Return [x, y] of the center of cell containing provided text 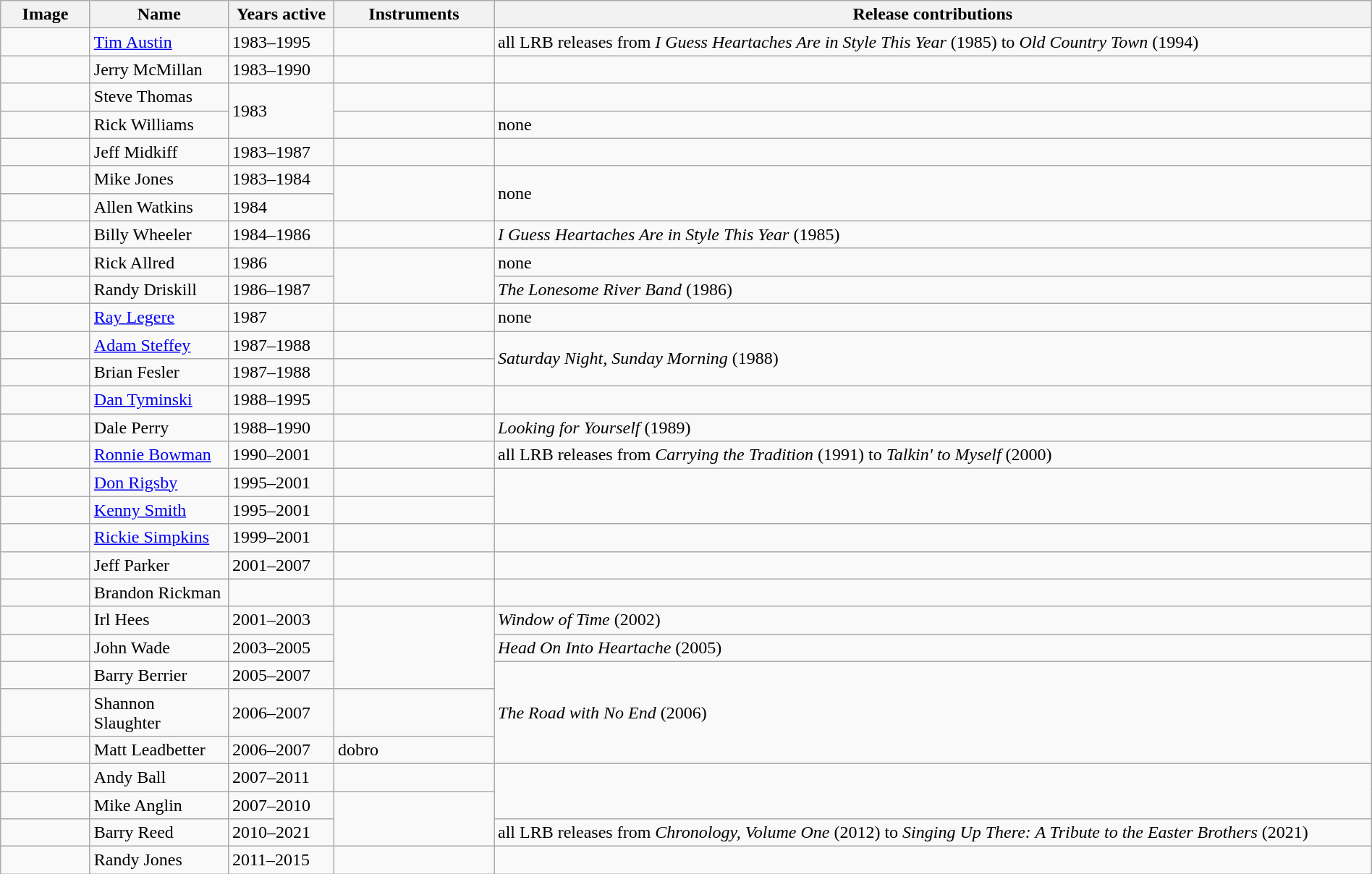
dobro [414, 750]
2007–2010 [281, 805]
1990–2001 [281, 455]
John Wade [159, 648]
The Road with No End (2006) [932, 712]
1983–1984 [281, 179]
2007–2011 [281, 777]
2001–2003 [281, 620]
Mike Anglin [159, 805]
Ronnie Bowman [159, 455]
1987 [281, 317]
Jeff Midkiff [159, 152]
Rick Allred [159, 262]
1983–1990 [281, 69]
Tim Austin [159, 42]
Randy Jones [159, 860]
Andy Ball [159, 777]
Brandon Rickman [159, 593]
2005–2007 [281, 675]
2001–2007 [281, 565]
1999–2001 [281, 538]
Dale Perry [159, 428]
Don Rigsby [159, 483]
Barry Reed [159, 833]
Adam Steffey [159, 345]
Jeff Parker [159, 565]
Years active [281, 14]
Irl Hees [159, 620]
Window of Time (2002) [932, 620]
2011–2015 [281, 860]
1988–1990 [281, 428]
all LRB releases from Carrying the Tradition (1991) to Talkin' to Myself (2000) [932, 455]
Rick Williams [159, 124]
Instruments [414, 14]
I Guess Heartaches Are in Style This Year (1985) [932, 234]
1986 [281, 262]
Ray Legere [159, 317]
The Lonesome River Band (1986) [932, 289]
1984 [281, 207]
Dan Tyminski [159, 400]
Kenny Smith [159, 510]
2010–2021 [281, 833]
all LRB releases from I Guess Heartaches Are in Style This Year (1985) to Old Country Town (1994) [932, 42]
Saturday Night, Sunday Morning (1988) [932, 359]
Randy Driskill [159, 289]
Matt Leadbetter [159, 750]
2003–2005 [281, 648]
1983–1987 [281, 152]
Shannon Slaughter [159, 712]
Brian Fesler [159, 373]
Steve Thomas [159, 97]
all LRB releases from Chronology, Volume One (2012) to Singing Up There: A Tribute to the Easter Brothers (2021) [932, 833]
Release contributions [932, 14]
Billy Wheeler [159, 234]
Jerry McMillan [159, 69]
1986–1987 [281, 289]
Barry Berrier [159, 675]
Name [159, 14]
1988–1995 [281, 400]
Allen Watkins [159, 207]
1983 [281, 111]
Looking for Yourself (1989) [932, 428]
Head On Into Heartache (2005) [932, 648]
Mike Jones [159, 179]
1984–1986 [281, 234]
Rickie Simpkins [159, 538]
1983–1995 [281, 42]
Image [46, 14]
